From the cell containing the given text, extract its center point as (X, Y) coordinate. 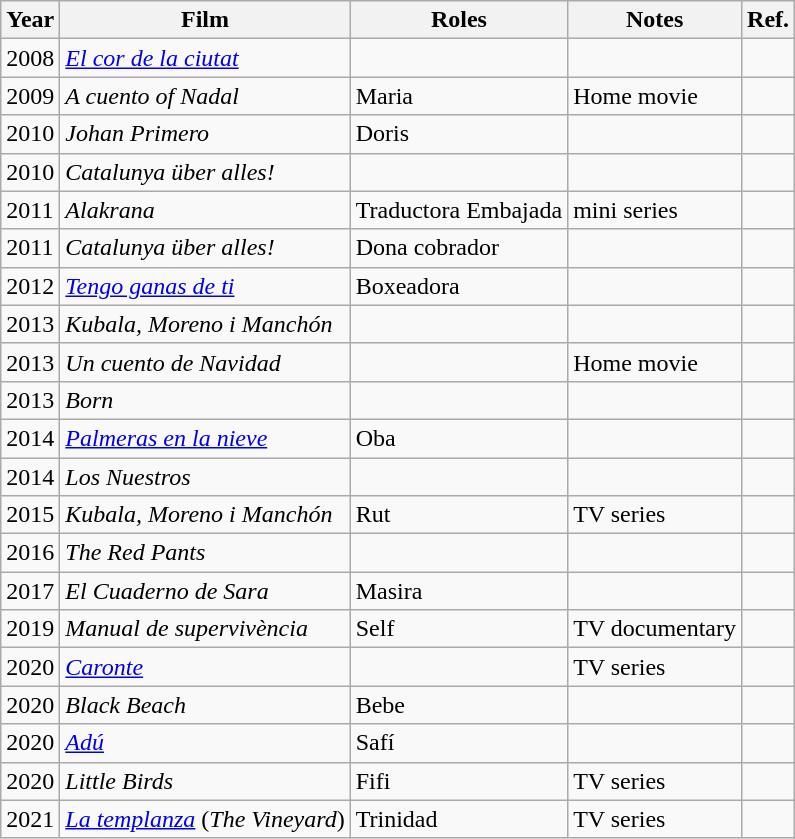
Bebe (458, 705)
Safí (458, 743)
2015 (30, 515)
Manual de supervivència (205, 629)
Ref. (768, 20)
Boxeadora (458, 286)
TV documentary (655, 629)
Rut (458, 515)
Traductora Embajada (458, 210)
Un cuento de Navidad (205, 362)
Notes (655, 20)
2021 (30, 819)
2017 (30, 591)
Fifi (458, 781)
Doris (458, 134)
El cor de la ciutat (205, 58)
2008 (30, 58)
2012 (30, 286)
A cuento of Nadal (205, 96)
La templanza (The Vineyard) (205, 819)
Black Beach (205, 705)
Self (458, 629)
Masira (458, 591)
Adú (205, 743)
2016 (30, 553)
Born (205, 400)
Roles (458, 20)
El Cuaderno de Sara (205, 591)
mini series (655, 210)
Tengo ganas de ti (205, 286)
Maria (458, 96)
The Red Pants (205, 553)
Palmeras en la nieve (205, 438)
Johan Primero (205, 134)
2009 (30, 96)
Oba (458, 438)
Alakrana (205, 210)
Los Nuestros (205, 477)
Caronte (205, 667)
Year (30, 20)
2019 (30, 629)
Film (205, 20)
Little Birds (205, 781)
Dona cobrador (458, 248)
Trinidad (458, 819)
